Return the [x, y] coordinate for the center point of the cell that contains the specified text.  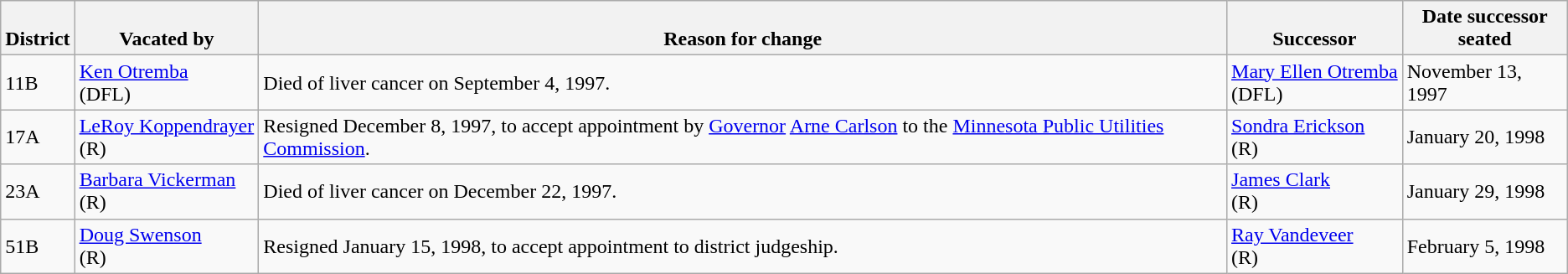
Doug Swenson(R) [167, 246]
23A [38, 191]
Died of liver cancer on December 22, 1997. [743, 191]
Sondra Erickson(R) [1315, 137]
Vacated by [167, 28]
17A [38, 137]
Resigned January 15, 1998, to accept appointment to district judgeship. [743, 246]
January 29, 1998 [1484, 191]
Barbara Vickerman(R) [167, 191]
11B [38, 82]
51B [38, 246]
November 13, 1997 [1484, 82]
James Clark(R) [1315, 191]
January 20, 1998 [1484, 137]
Mary Ellen Otremba(DFL) [1315, 82]
Resigned December 8, 1997, to accept appointment by Governor Arne Carlson to the Minnesota Public Utilities Commission. [743, 137]
February 5, 1998 [1484, 246]
Successor [1315, 28]
District [38, 28]
Ray Vandeveer(R) [1315, 246]
Ken Otremba(DFL) [167, 82]
Date successorseated [1484, 28]
LeRoy Koppendrayer(R) [167, 137]
Reason for change [743, 28]
Died of liver cancer on September 4, 1997. [743, 82]
